Detect which cell encompasses the target text, then output its (x, y) center coordinate. 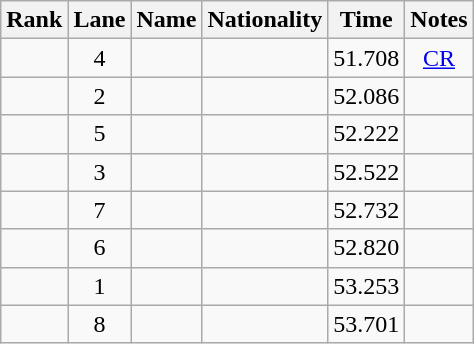
2 (100, 96)
3 (100, 172)
52.222 (366, 134)
53.701 (366, 324)
5 (100, 134)
52.086 (366, 96)
7 (100, 210)
52.522 (366, 172)
Notes (439, 20)
53.253 (366, 286)
6 (100, 248)
Rank (34, 20)
51.708 (366, 58)
52.732 (366, 210)
4 (100, 58)
Time (366, 20)
Nationality (265, 20)
CR (439, 58)
1 (100, 286)
Name (166, 20)
8 (100, 324)
52.820 (366, 248)
Lane (100, 20)
